From the cell containing the given text, extract its center point as [x, y] coordinate. 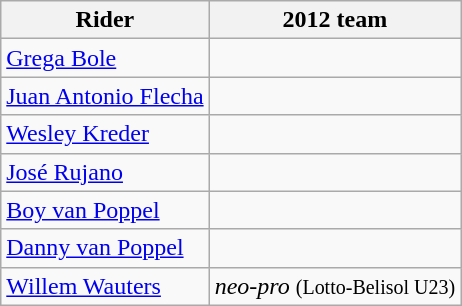
Juan Antonio Flecha [105, 96]
Wesley Kreder [105, 134]
Danny van Poppel [105, 248]
Rider [105, 20]
José Rujano [105, 172]
2012 team [335, 20]
neo-pro (Lotto-Belisol U23) [335, 286]
Boy van Poppel [105, 210]
Willem Wauters [105, 286]
Grega Bole [105, 58]
